For the text-containing cell, return its midpoint in [x, y] coordinate format. 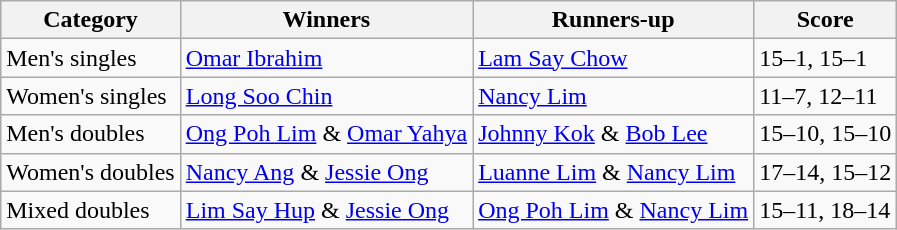
Women's singles [90, 96]
Runners-up [614, 20]
Lim Say Hup & Jessie Ong [326, 210]
15–1, 15–1 [826, 58]
17–14, 15–12 [826, 172]
11–7, 12–11 [826, 96]
Omar Ibrahim [326, 58]
Long Soo Chin [326, 96]
Winners [326, 20]
15–11, 18–14 [826, 210]
15–10, 15–10 [826, 134]
Men's doubles [90, 134]
Lam Say Chow [614, 58]
Johnny Kok & Bob Lee [614, 134]
Luanne Lim & Nancy Lim [614, 172]
Mixed doubles [90, 210]
Category [90, 20]
Score [826, 20]
Ong Poh Lim & Omar Yahya [326, 134]
Women's doubles [90, 172]
Nancy Ang & Jessie Ong [326, 172]
Ong Poh Lim & Nancy Lim [614, 210]
Men's singles [90, 58]
Nancy Lim [614, 96]
